Scan for the cell matching the given text and deliver its [X, Y] coordinate at center. 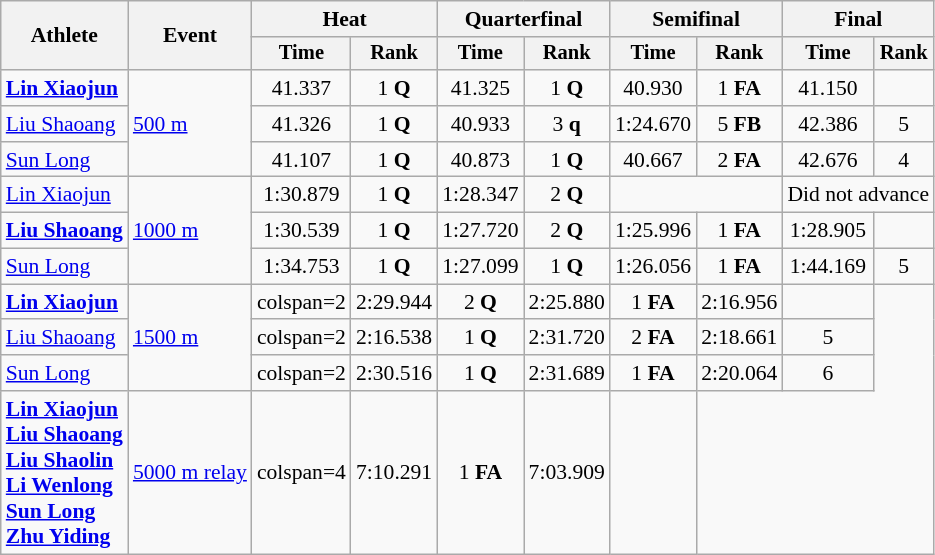
Final [858, 19]
40.667 [653, 160]
colspan=4 [302, 472]
Heat [344, 19]
40.933 [480, 124]
1000 m [190, 230]
42.386 [828, 124]
40.873 [480, 160]
5000 m relay [190, 472]
42.676 [828, 160]
1:30.879 [302, 195]
Athlete [64, 36]
2:25.880 [567, 302]
2:31.689 [567, 373]
1:24.670 [653, 124]
40.930 [653, 88]
1:30.539 [302, 231]
1:25.996 [653, 231]
2:16.956 [739, 302]
1:34.753 [302, 267]
Event [190, 36]
2:29.944 [394, 302]
7:10.291 [394, 472]
1500 m [190, 338]
41.337 [302, 88]
2:20.064 [739, 373]
1:26.056 [653, 267]
41.150 [828, 88]
1:28.347 [480, 195]
Quarterfinal [524, 19]
500 m [190, 124]
2:31.720 [567, 338]
Lin XiaojunLiu ShaoangLiu ShaolinLi WenlongSun LongZhu Yiding [64, 472]
1:28.905 [828, 231]
7:03.909 [567, 472]
41.325 [480, 88]
1:27.720 [480, 231]
4 [904, 160]
Did not advance [858, 195]
Semifinal [696, 19]
2:30.516 [394, 373]
1:44.169 [828, 267]
3 q [567, 124]
2:16.538 [394, 338]
2:18.661 [739, 338]
41.107 [302, 160]
41.326 [302, 124]
6 [828, 373]
5 FB [739, 124]
1:27.099 [480, 267]
